Extract the [x, y] coordinate from the center of the cell holding the provided text.  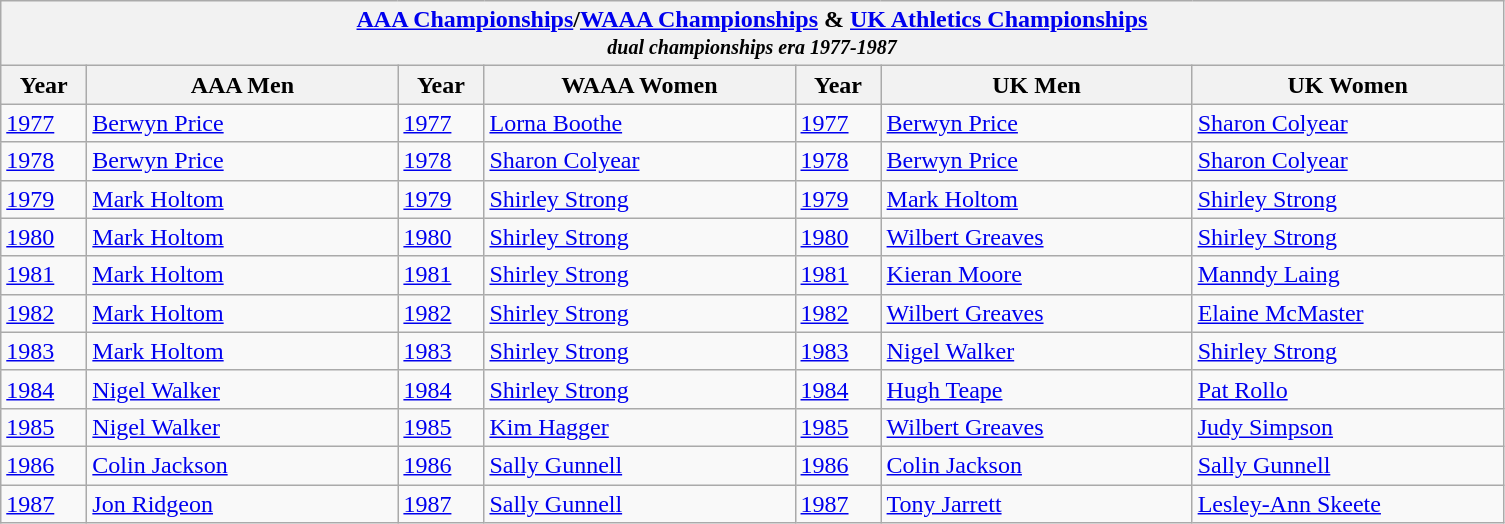
Judy Simpson [1348, 427]
Kim Hagger [640, 427]
Pat Rollo [1348, 389]
Lorna Boothe [640, 123]
Tony Jarrett [1036, 503]
Manndy Laing [1348, 275]
Lesley-Ann Skeete [1348, 503]
UK Women [1348, 85]
AAA Men [242, 85]
Hugh Teape [1036, 389]
Jon Ridgeon [242, 503]
Kieran Moore [1036, 275]
WAAA Women [640, 85]
Elaine McMaster [1348, 313]
UK Men [1036, 85]
AAA Championships/WAAA Championships & UK Athletics Championshipsdual championships era 1977-1987 [752, 34]
